Locate the cell with the specified text and output its (x, y) center coordinate. 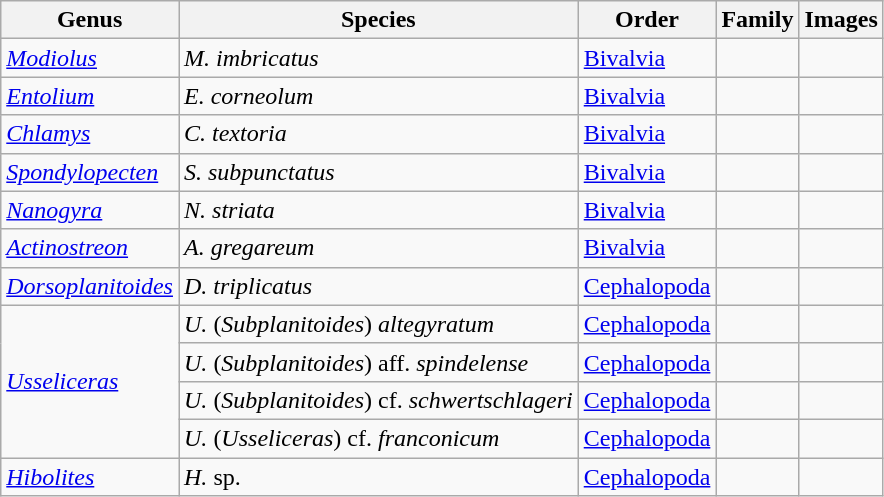
Order (647, 20)
U. (Subplanitoides) cf. schwertschlageri (378, 400)
Nanogyra (90, 210)
A. gregareum (378, 248)
D. triplicatus (378, 286)
Images (841, 20)
Modiolus (90, 58)
Hibolites (90, 477)
U. (Usseliceras) cf. franconicum (378, 438)
S. subpunctatus (378, 172)
Species (378, 20)
Chlamys (90, 134)
H. sp. (378, 477)
Genus (90, 20)
N. striata (378, 210)
Usseliceras (90, 381)
E. corneolum (378, 96)
Entolium (90, 96)
M. imbricatus (378, 58)
Dorsoplanitoides (90, 286)
C. textoria (378, 134)
U. (Subplanitoides) altegyratum (378, 324)
Spondylopecten (90, 172)
U. (Subplanitoides) aff. spindelense (378, 362)
Actinostreon (90, 248)
Family (758, 20)
